Output the (x, y) coordinate of the center of the cell containing the given text.  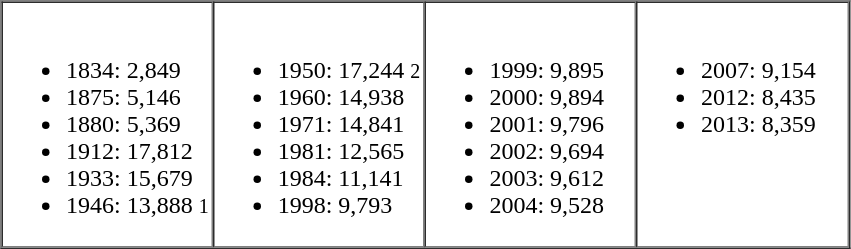
1950: 17,244 21960: 14,9381971: 14,8411981: 12,5651984: 11,1411998: 9,793 (319, 125)
1999: 9,8952000: 9,8942001: 9,7962002: 9,6942003: 9,6122004: 9,528 (531, 125)
1834: 2,8491875: 5,1461880: 5,3691912: 17,8121933: 15,6791946: 13,888 1 (108, 125)
2007: 9,1542012: 8,4352013: 8,359 (743, 125)
